Scan for the cell matching the given text and deliver its [X, Y] coordinate at center. 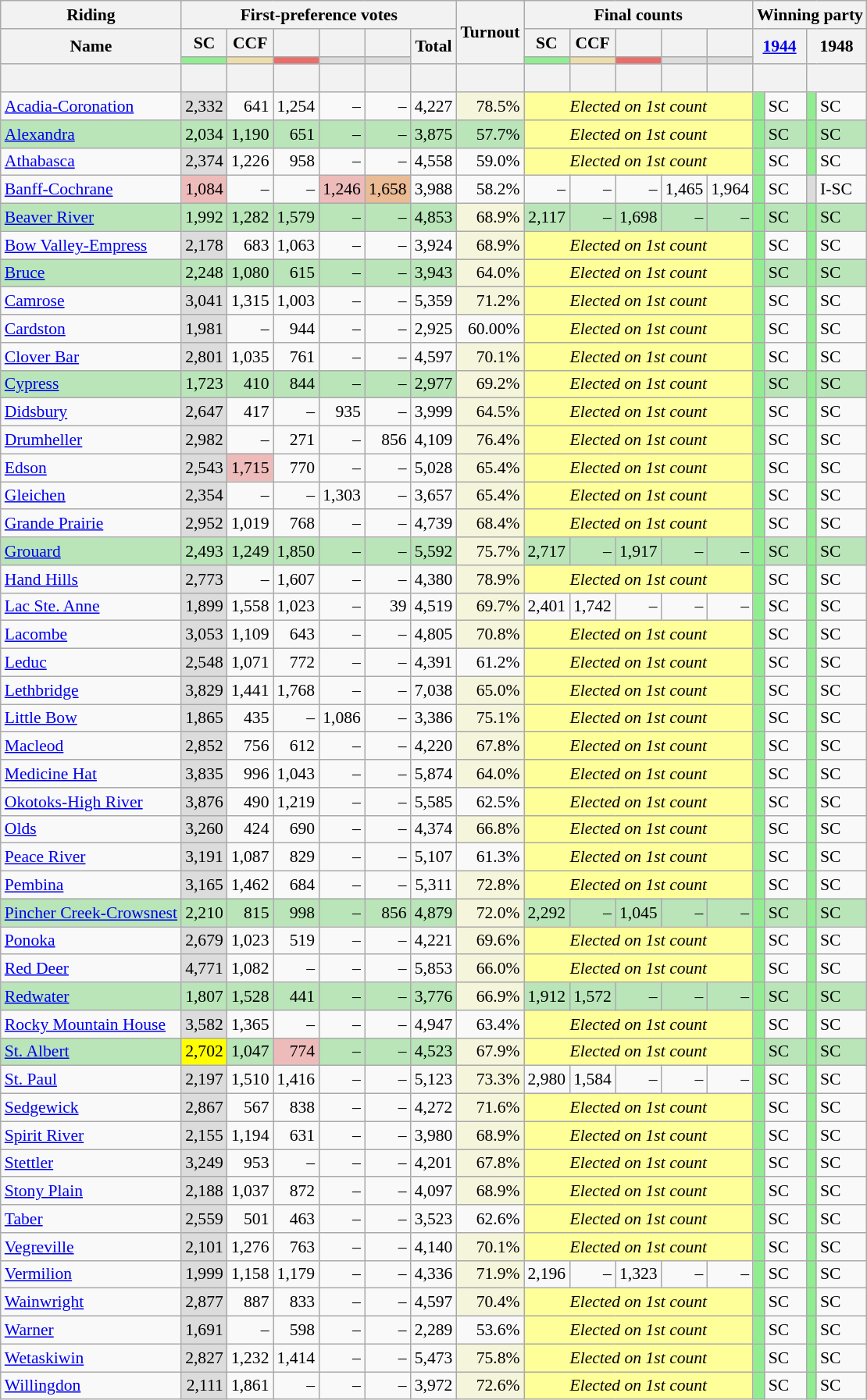
1,003 [297, 301]
2,827 [205, 1358]
1,899 [205, 607]
72.6% [490, 1386]
1,658 [387, 190]
Stony Plain [91, 1192]
944 [297, 329]
761 [297, 357]
70.4% [490, 1302]
2,493 [205, 551]
1,807 [205, 996]
2,980 [547, 1080]
Banff-Cochrane [91, 190]
838 [297, 1108]
4,853 [434, 218]
1,365 [250, 1024]
Spirit River [91, 1135]
615 [297, 273]
71.6% [490, 1108]
3,386 [434, 718]
69.7% [490, 607]
4,227 [434, 106]
63.4% [490, 1024]
1,414 [297, 1358]
4,391 [434, 663]
833 [297, 1302]
69.2% [490, 384]
490 [250, 802]
4,109 [434, 440]
Turnout [490, 33]
756 [250, 746]
5,874 [434, 774]
1,232 [250, 1358]
Leduc [91, 663]
1,071 [250, 663]
4,771 [205, 969]
Sedgewick [91, 1108]
2,197 [205, 1080]
66.0% [490, 969]
Warner [91, 1331]
3,165 [205, 885]
Camrose [91, 301]
62.5% [490, 802]
3,249 [205, 1163]
2,292 [547, 913]
Lac Ste. Anne [91, 607]
829 [297, 857]
1,912 [547, 996]
643 [297, 635]
Drumheller [91, 440]
3,999 [434, 412]
3,876 [205, 802]
2,101 [205, 1247]
73.3% [490, 1080]
72.8% [490, 885]
1,063 [297, 245]
First-preference votes [319, 15]
3,875 [434, 134]
2,801 [205, 357]
Vermilion [91, 1274]
641 [250, 106]
4,947 [434, 1024]
2,196 [547, 1274]
774 [297, 1052]
1948 [837, 47]
996 [250, 774]
3,924 [434, 245]
763 [297, 1247]
Ponoka [91, 941]
64.5% [490, 412]
60.00% [490, 329]
1,190 [250, 134]
1,865 [205, 718]
1,579 [297, 218]
Grouard [91, 551]
2,543 [205, 468]
Cardston [91, 329]
Red Deer [91, 969]
2,188 [205, 1192]
Olds [91, 829]
58.2% [490, 190]
7,038 [434, 690]
Wetaskiwin [91, 1358]
1,964 [730, 190]
2,354 [205, 496]
5,311 [434, 885]
872 [297, 1192]
772 [297, 663]
St. Albert [91, 1052]
2,548 [205, 663]
Name [91, 47]
2,852 [205, 746]
3,657 [434, 496]
1,510 [250, 1080]
61.2% [490, 663]
1,315 [250, 301]
1,558 [250, 607]
684 [297, 885]
Clover Bar [91, 357]
Macleod [91, 746]
1,323 [639, 1274]
67.9% [490, 1052]
935 [342, 412]
4,519 [434, 607]
1,528 [250, 996]
4,879 [434, 913]
1,441 [250, 690]
Edson [91, 468]
Hand Hills [91, 579]
1,084 [205, 190]
1,179 [297, 1274]
Gleichen [91, 496]
Redwater [91, 996]
Lethbridge [91, 690]
1,698 [639, 218]
5,123 [434, 1080]
78.9% [490, 579]
2,952 [205, 524]
39 [387, 607]
410 [250, 384]
Bruce [91, 273]
Cypress [91, 384]
75.8% [490, 1358]
417 [250, 412]
2,702 [205, 1052]
Alexandra [91, 134]
958 [297, 162]
844 [297, 384]
1,043 [297, 774]
1,019 [250, 524]
5,585 [434, 802]
5,028 [434, 468]
1,584 [592, 1080]
815 [250, 913]
2,773 [205, 579]
4,805 [434, 635]
2,289 [434, 1331]
5,592 [434, 551]
Didsbury [91, 412]
3,191 [205, 857]
1,742 [592, 607]
1,194 [250, 1135]
1,861 [250, 1386]
Little Bow [91, 718]
Medicine Hat [91, 774]
78.5% [490, 106]
1,462 [250, 885]
Pembina [91, 885]
53.6% [490, 1331]
4,201 [434, 1163]
Willingdon [91, 1386]
631 [297, 1135]
Final counts [638, 15]
690 [297, 829]
3,988 [434, 190]
1,981 [205, 329]
Beaver River [91, 218]
1,254 [297, 106]
3,041 [205, 301]
4,739 [434, 524]
3,980 [434, 1135]
887 [250, 1302]
61.3% [490, 857]
Grande Prairie [91, 524]
2,248 [205, 273]
651 [297, 134]
1,850 [297, 551]
1,109 [250, 635]
3,943 [434, 273]
1,917 [639, 551]
2,867 [205, 1108]
1,226 [250, 162]
441 [297, 996]
612 [297, 746]
75.7% [490, 551]
3,829 [205, 690]
75.1% [490, 718]
2,679 [205, 941]
2,210 [205, 913]
5,107 [434, 857]
998 [297, 913]
1,087 [250, 857]
4,336 [434, 1274]
2,559 [205, 1219]
1,158 [250, 1274]
2,155 [205, 1135]
1,246 [342, 190]
3,972 [434, 1386]
4,220 [434, 746]
Okotoks-High River [91, 802]
2,111 [205, 1386]
424 [250, 829]
4,380 [434, 579]
519 [297, 941]
1,768 [297, 690]
1,416 [297, 1080]
4,374 [434, 829]
2,982 [205, 440]
1,999 [205, 1274]
3,053 [205, 635]
271 [297, 440]
2,401 [547, 607]
768 [297, 524]
Lacombe [91, 635]
1,992 [205, 218]
66.8% [490, 829]
2,117 [547, 218]
Bow Valley-Empress [91, 245]
1,276 [250, 1247]
4,523 [434, 1052]
1,219 [297, 802]
72.0% [490, 913]
St. Paul [91, 1080]
1,080 [250, 273]
I-SC [842, 190]
76.4% [490, 440]
1,715 [250, 468]
2,877 [205, 1302]
Stettler [91, 1163]
65.0% [490, 690]
3,582 [205, 1024]
567 [250, 1108]
Taber [91, 1219]
4,097 [434, 1192]
3,835 [205, 774]
71.9% [490, 1274]
953 [250, 1163]
1,607 [297, 579]
4,272 [434, 1108]
598 [297, 1331]
1,282 [250, 218]
5,853 [434, 969]
2,178 [205, 245]
1,723 [205, 384]
62.6% [490, 1219]
Riding [91, 15]
1,303 [342, 496]
71.2% [490, 301]
70.8% [490, 635]
5,359 [434, 301]
68.4% [490, 524]
2,977 [434, 384]
683 [250, 245]
1,465 [684, 190]
463 [297, 1219]
Pincher Creek-Crowsnest [91, 913]
69.6% [490, 941]
435 [250, 718]
5,473 [434, 1358]
2,034 [205, 134]
66.9% [490, 996]
57.7% [490, 134]
1,035 [250, 357]
Winning party [810, 15]
Athabasca [91, 162]
501 [250, 1219]
4,558 [434, 162]
1944 [780, 47]
59.0% [490, 162]
770 [297, 468]
1,047 [250, 1052]
2,717 [547, 551]
1,572 [592, 996]
3,776 [434, 996]
3,523 [434, 1219]
4,140 [434, 1247]
Acadia-Coronation [91, 106]
2,374 [205, 162]
1,037 [250, 1192]
1,691 [205, 1331]
3,260 [205, 829]
Wainwright [91, 1302]
Rocky Mountain House [91, 1024]
Vegreville [91, 1247]
2,925 [434, 329]
1,249 [250, 551]
2,647 [205, 412]
1,082 [250, 969]
1,086 [342, 718]
1,045 [639, 913]
Total [434, 47]
Peace River [91, 857]
2,332 [205, 106]
4,221 [434, 941]
